Provide the (x, y) coordinate of the cell's center where the given text is located.  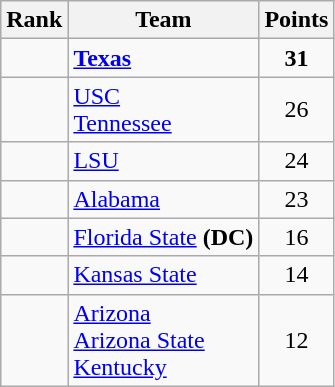
Texas (164, 58)
USCTennessee (164, 110)
Team (164, 20)
ArizonaArizona StateKentucky (164, 340)
Kansas State (164, 275)
12 (296, 340)
LSU (164, 161)
Points (296, 20)
31 (296, 58)
14 (296, 275)
23 (296, 199)
Rank (34, 20)
Alabama (164, 199)
26 (296, 110)
Florida State (DC) (164, 237)
24 (296, 161)
16 (296, 237)
